Capture the cell that displays the provided text and extract its [x, y] central coordinate. 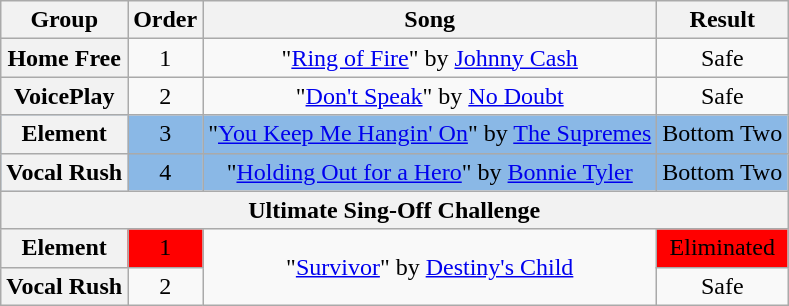
Ultimate Sing-Off Challenge [394, 210]
Group [64, 20]
"Survivor" by Destiny's Child [430, 267]
Home Free [64, 58]
"Holding Out for a Hero" by Bonnie Tyler [430, 172]
Eliminated [722, 248]
Result [722, 20]
VoicePlay [64, 96]
"Don't Speak" by No Doubt [430, 96]
Song [430, 20]
3 [166, 134]
Order [166, 20]
"Ring of Fire" by Johnny Cash [430, 58]
"You Keep Me Hangin' On" by The Supremes [430, 134]
4 [166, 172]
